From the cell containing the given text, extract its center point as (x, y) coordinate. 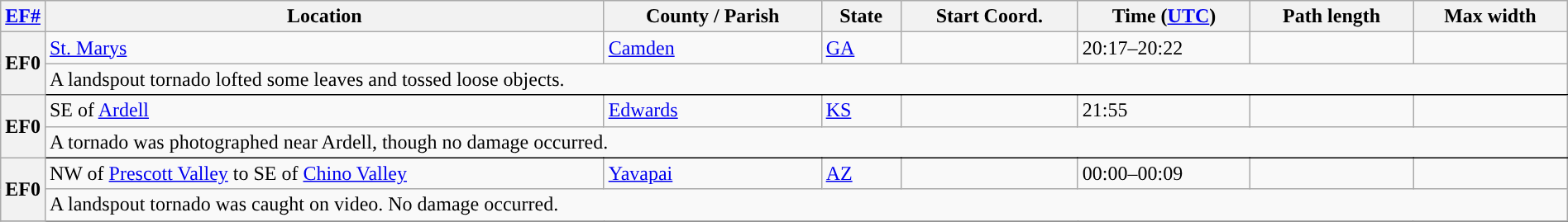
County / Parish (713, 17)
A landspout tornado lofted some leaves and tossed loose objects. (806, 79)
Edwards (713, 111)
00:00–00:09 (1164, 173)
Max width (1490, 17)
Yavapai (713, 173)
Path length (1331, 17)
Camden (713, 48)
St. Marys (324, 48)
KS (861, 111)
Start Coord. (989, 17)
A landspout tornado was caught on video. No damage occurred. (806, 205)
Location (324, 17)
21:55 (1164, 111)
Time (UTC) (1164, 17)
A tornado was photographed near Ardell, though no damage occurred. (806, 142)
20:17–20:22 (1164, 48)
EF# (23, 17)
NW of Prescott Valley to SE of Chino Valley (324, 173)
GA (861, 48)
SE of Ardell (324, 111)
AZ (861, 173)
State (861, 17)
